Pinpoint the cell where the given text exists, returning its (X, Y) midpoint coordinate. 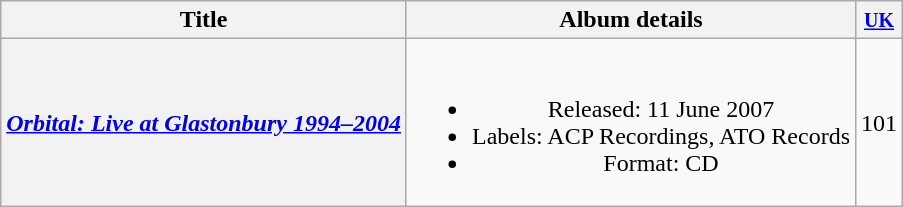
Released: 11 June 2007Labels: ACP Recordings, ATO RecordsFormat: CD (630, 122)
Orbital: Live at Glastonbury 1994–2004 (204, 122)
Title (204, 20)
Album details (630, 20)
UK (880, 20)
101 (880, 122)
